Identify which cell holds the provided text, then report its [X, Y] central coordinate. 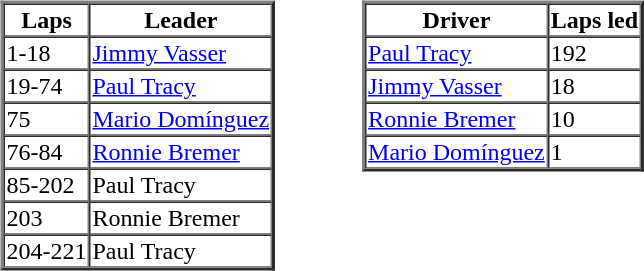
203 [47, 218]
76-84 [47, 152]
1-18 [47, 52]
18 [594, 86]
204-221 [47, 250]
Leader [180, 20]
1 [594, 152]
192 [594, 52]
19-74 [47, 86]
85-202 [47, 184]
Driver [456, 20]
Laps led [594, 20]
10 [594, 118]
75 [47, 118]
Laps [47, 20]
